Provide the [x, y] coordinate of the cell's center where the given text is located.  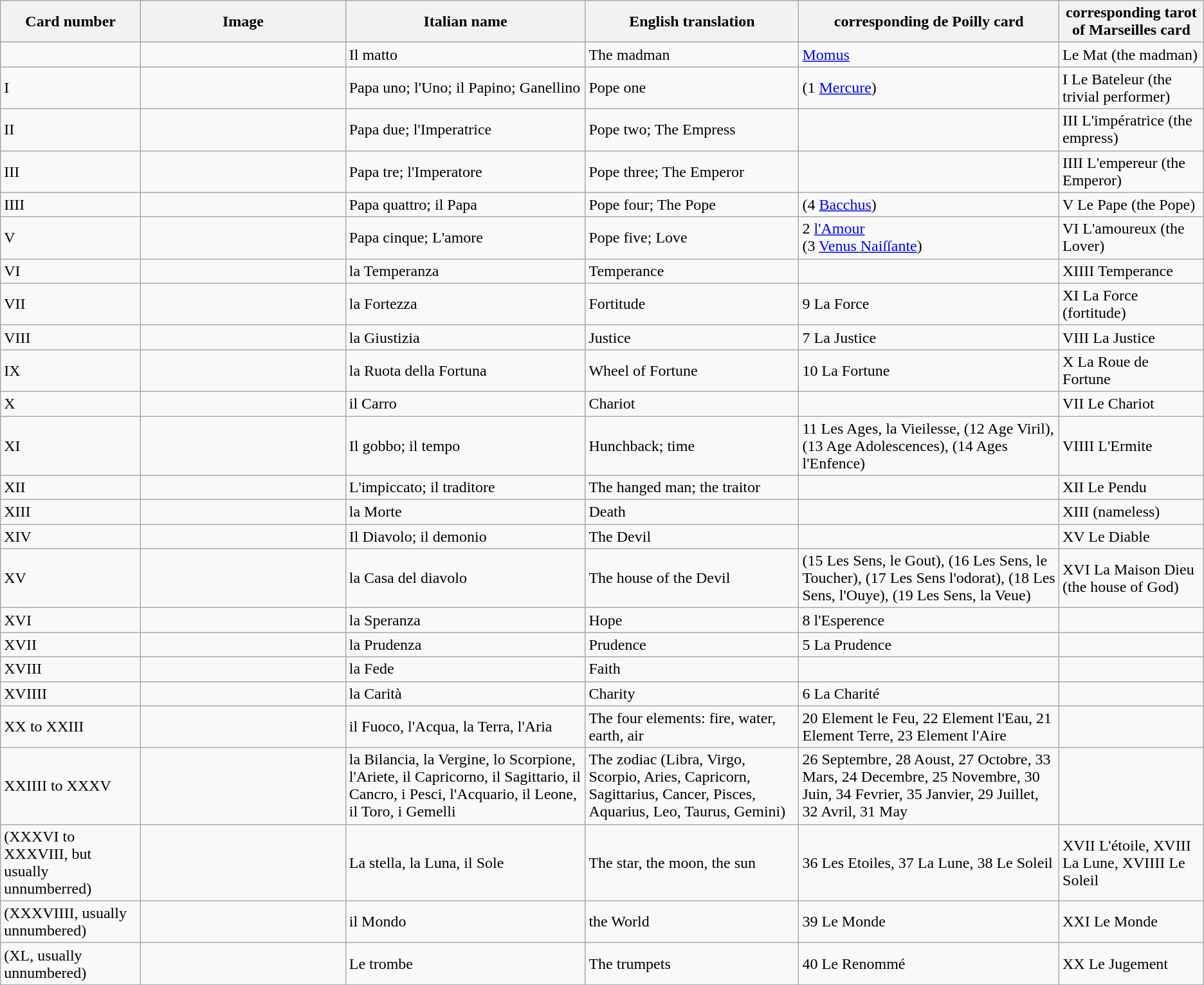
la Ruota della Fortuna [466, 371]
il Fuoco, l'Acqua, la Terra, l'Aria [466, 727]
VII Le Chariot [1132, 403]
Momus [929, 55]
Papa cinque; L'amore [466, 238]
VIII La Justice [1132, 337]
36 Les Etoiles, 37 La Lune, 38 Le Soleil [929, 862]
la Temperanza [466, 271]
Italian name [466, 22]
2 l'Amour(3 Venus Naiſſante) [929, 238]
26 Septembre, 28 Aoust, 27 Octobre, 33 Mars, 24 Decembre, 25 Novembre, 30 Juin, 34 Fevrier, 35 Janvier, 29 Juillet, 32 Avril, 31 May [929, 786]
Papa due; l'Imperatrice [466, 130]
VIII [71, 337]
XV Le Diable [1132, 537]
XVI La Maison Dieu (the house of God) [1132, 578]
IIII [71, 205]
The hanged man; the traitor [692, 488]
I [71, 87]
IIII L'empereur (the Emperor) [1132, 171]
(XXXVI to XXXVIII, but usually unnumberred) [71, 862]
(15 Les Sens, le Gout), (16 Les Sens, le Toucher), (17 Les Sens l'odorat), (18 Les Sens, l'Ouye), (19 Les Sens, la Veue) [929, 578]
Pope three; The Emperor [692, 171]
X La Roue de Fortune [1132, 371]
8 l'Esperence [929, 620]
VI [71, 271]
40 Le Renommé [929, 964]
XIII (nameless) [1132, 512]
XVIIII [71, 694]
XVII [71, 645]
VIIII L'Ermite [1132, 445]
VII [71, 304]
The star, the moon, the sun [692, 862]
The trumpets [692, 964]
Temperance [692, 271]
XIIII Temperance [1132, 271]
III L'impératrice (the empress) [1132, 130]
Le trombe [466, 964]
la Speranza [466, 620]
corresponding tarot of Marseilles card [1132, 22]
The Devil [692, 537]
7 La Justice [929, 337]
Image [243, 22]
V [71, 238]
la Casa del diavolo [466, 578]
XIV [71, 537]
XI [71, 445]
English translation [692, 22]
Papa quattro; il Papa [466, 205]
Pope five; Love [692, 238]
The four elements: fire, water, earth, air [692, 727]
XXI Le Monde [1132, 921]
Papa uno; l'Uno; il Papino; Ganellino [466, 87]
La stella, la Luna, il Sole [466, 862]
XIII [71, 512]
XX Le Jugement [1132, 964]
XVIII [71, 669]
Death [692, 512]
XII Le Pendu [1132, 488]
6 La Charité [929, 694]
The house of the Devil [692, 578]
II [71, 130]
XI La Force (fortitude) [1132, 304]
la Prudenza [466, 645]
Prudence [692, 645]
Chariot [692, 403]
VI L'amoureux (the Lover) [1132, 238]
11 Les Ages, la Vieilesse, (12 Age Viril), (13 Age Adolescences), (14 Ages l'Enfence) [929, 445]
(4 Bacchus) [929, 205]
Il matto [466, 55]
(XXXVIIII, usually unnumbered) [71, 921]
il Carro [466, 403]
XXIIII to XXXV [71, 786]
IX [71, 371]
X [71, 403]
la Fortezza [466, 304]
corresponding de Poilly card [929, 22]
Il gobbo; il tempo [466, 445]
XVII L'étoile, XVIII La Lune, XVIIII Le Soleil [1132, 862]
9 La Force [929, 304]
la Giustizia [466, 337]
Justice [692, 337]
la Fede [466, 669]
III [71, 171]
XV [71, 578]
XX to XXIII [71, 727]
Le Mat (the madman) [1132, 55]
Charity [692, 694]
Hope [692, 620]
XII [71, 488]
The madman [692, 55]
il Mondo [466, 921]
Pope two; The Empress [692, 130]
39 Le Monde [929, 921]
The zodiac (Libra, Virgo, Scorpio, Aries, Capricorn, Sagittarius, Cancer, Pisces, Aquarius, Leo, Taurus, Gemini) [692, 786]
20 Element le Feu, 22 Element l'Eau, 21 Element Terre, 23 Element l'Aire [929, 727]
I Le Bateleur (the trivial performer) [1132, 87]
Fortitude [692, 304]
Faith [692, 669]
Card number [71, 22]
Hunchback; time [692, 445]
Il Diavolo; il demonio [466, 537]
V Le Pape (the Pope) [1132, 205]
Pope four; The Pope [692, 205]
the World [692, 921]
L'impiccato; il traditore [466, 488]
(XL, usually unnumbered) [71, 964]
(1 Mercure) [929, 87]
la Carità [466, 694]
Papa tre; l'Imperatore [466, 171]
5 La Prudence [929, 645]
Pope one [692, 87]
la Bilancia, la Vergine, lo Scorpione, l'Ariete, il Capricorno, il Sagittario, il Cancro, i Pesci, l'Acquario, il Leone, il Toro, i Gemelli [466, 786]
Wheel of Fortune [692, 371]
XVI [71, 620]
la Morte [466, 512]
10 La Fortune [929, 371]
